For the text-containing cell, return its midpoint in [x, y] coordinate format. 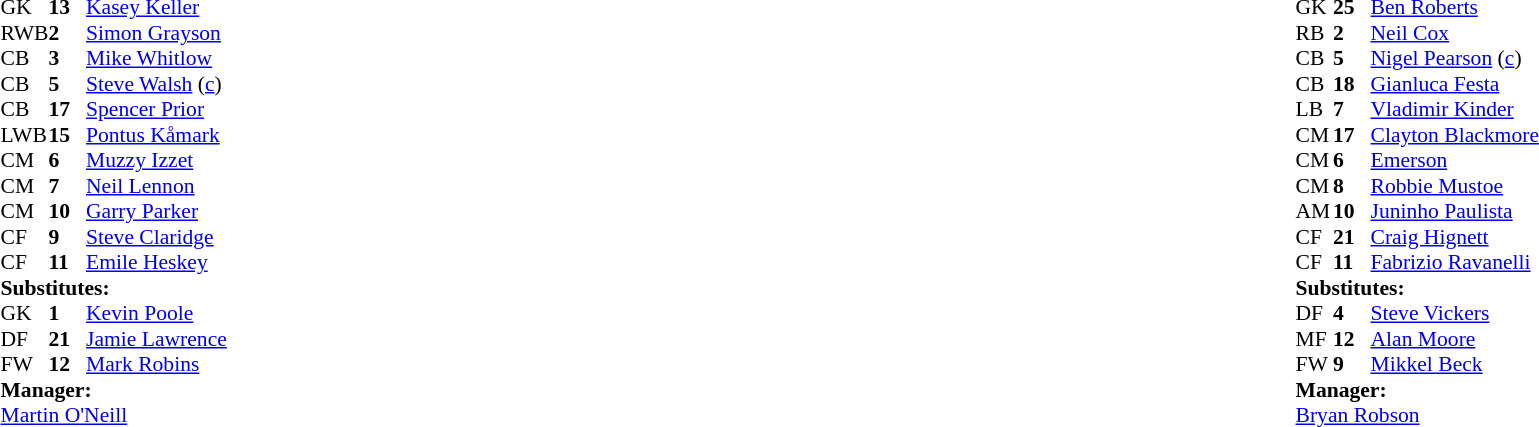
Steve Claridge [156, 237]
Kevin Poole [156, 313]
Vladimir Kinder [1455, 109]
Mark Robins [156, 365]
Alan Moore [1455, 339]
Pontus Kåmark [156, 135]
8 [1352, 186]
Jamie Lawrence [156, 339]
Muzzy Izzet [156, 161]
Steve Vickers [1455, 313]
Steve Walsh (c) [156, 84]
Nigel Pearson (c) [1455, 59]
18 [1352, 84]
Emile Heskey [156, 263]
LB [1315, 109]
RB [1315, 33]
MF [1315, 339]
Craig Hignett [1455, 237]
Robbie Mustoe [1455, 186]
Garry Parker [156, 211]
4 [1352, 313]
Simon Grayson [156, 33]
Neil Lennon [156, 186]
GK [24, 313]
AM [1315, 211]
LWB [24, 135]
Neil Cox [1455, 33]
Emerson [1455, 161]
RWB [24, 33]
Spencer Prior [156, 109]
3 [67, 59]
Mikkel Beck [1455, 365]
Juninho Paulista [1455, 211]
Gianluca Festa [1455, 84]
1 [67, 313]
Fabrizio Ravanelli [1455, 263]
Clayton Blackmore [1455, 135]
15 [67, 135]
Mike Whitlow [156, 59]
